Pinpoint the cell where the given text exists, returning its [x, y] midpoint coordinate. 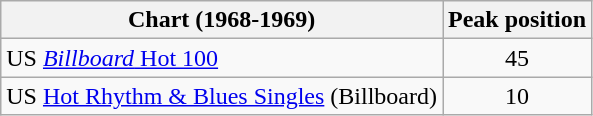
10 [516, 96]
US Billboard Hot 100 [222, 58]
Peak position [516, 20]
US Hot Rhythm & Blues Singles (Billboard) [222, 96]
Chart (1968-1969) [222, 20]
45 [516, 58]
